Find where the given text appears and provide that cell's center as (x, y) coordinate. 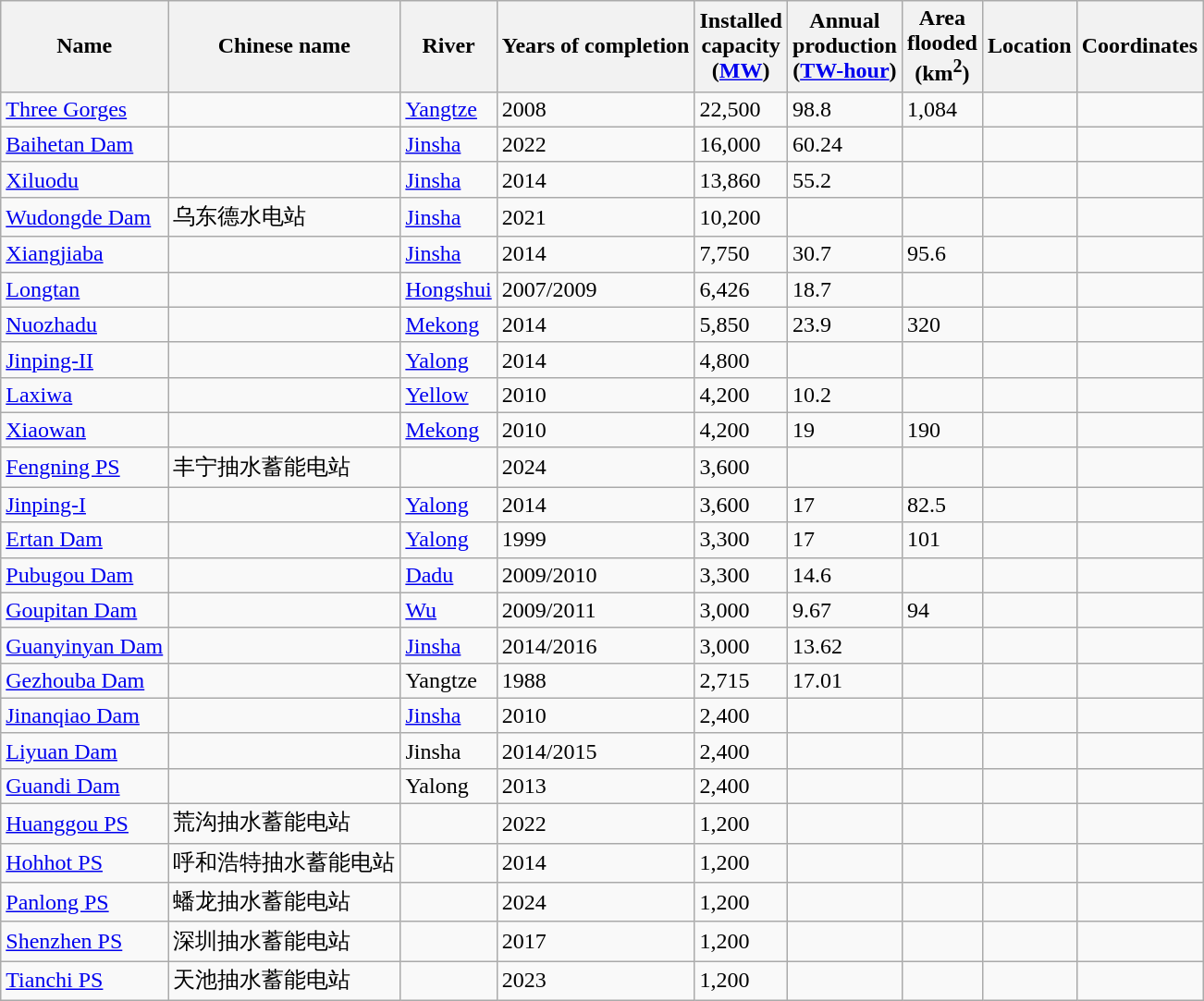
荒沟抽水蓄能电站 (285, 824)
乌东德水电站 (285, 216)
23.9 (844, 324)
Jinanqiao Dam (85, 715)
Jinping-I (85, 505)
Wudongde Dam (85, 216)
Laxiwa (85, 395)
Dadu (448, 575)
2017 (596, 941)
2013 (596, 786)
94 (941, 610)
Wu (448, 610)
Guandi Dam (85, 786)
2014/2015 (596, 751)
呼和浩特抽水蓄能电站 (285, 863)
Name (85, 46)
7,750 (741, 254)
55.2 (844, 179)
4,800 (741, 360)
Panlong PS (85, 902)
Guanyinyan Dam (85, 645)
Location (1029, 46)
Installedcapacity(MW) (741, 46)
Ertan Dam (85, 540)
River (448, 46)
30.7 (844, 254)
Xiluodu (85, 179)
Areaflooded(km2) (941, 46)
17.01 (844, 680)
Hohhot PS (85, 863)
14.6 (844, 575)
Xiaowan (85, 430)
2021 (596, 216)
Tianchi PS (85, 982)
101 (941, 540)
320 (941, 324)
18.7 (844, 289)
60.24 (844, 144)
2007/2009 (596, 289)
13.62 (844, 645)
190 (941, 430)
95.6 (941, 254)
Baihetan Dam (85, 144)
蟠龙抽水蓄能电站 (285, 902)
2014/2016 (596, 645)
Xiangjiaba (85, 254)
Pubugou Dam (85, 575)
Coordinates (1139, 46)
Fengning PS (85, 468)
2023 (596, 982)
Huanggou PS (85, 824)
10.2 (844, 395)
Liyuan Dam (85, 751)
98.8 (844, 109)
10,200 (741, 216)
82.5 (941, 505)
1999 (596, 540)
16,000 (741, 144)
Hongshui (448, 289)
Shenzhen PS (85, 941)
Annualproduction(TW-hour) (844, 46)
1988 (596, 680)
13,860 (741, 179)
19 (844, 430)
Gezhouba Dam (85, 680)
丰宁抽水蓄能电站 (285, 468)
2008 (596, 109)
1,084 (941, 109)
深圳抽水蓄能电站 (285, 941)
2009/2010 (596, 575)
9.67 (844, 610)
6,426 (741, 289)
Nuozhadu (85, 324)
Chinese name (285, 46)
Yellow (448, 395)
2009/2011 (596, 610)
Jinping-II (85, 360)
天池抽水蓄能电站 (285, 982)
Three Gorges (85, 109)
Years of completion (596, 46)
5,850 (741, 324)
2,715 (741, 680)
22,500 (741, 109)
Longtan (85, 289)
Goupitan Dam (85, 610)
